Pinpoint the cell where the given text exists, returning its [x, y] midpoint coordinate. 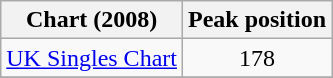
Peak position [256, 20]
178 [256, 58]
UK Singles Chart [92, 58]
Chart (2008) [92, 20]
